For the text-containing cell, return its midpoint in (X, Y) coordinate format. 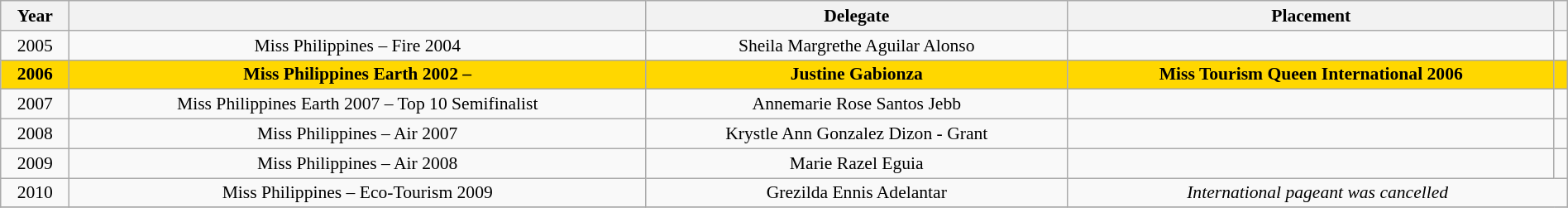
Miss Philippines Earth 2007 – Top 10 Semifinalist (357, 104)
Grezilda Ennis Adelantar (857, 193)
Miss Philippines – Eco-Tourism 2009 (357, 193)
2009 (35, 163)
Marie Razel Eguia (857, 163)
2007 (35, 104)
Placement (1311, 16)
Miss Philippines – Air 2008 (357, 163)
Miss Tourism Queen International 2006 (1311, 75)
Miss Philippines – Air 2007 (357, 134)
2005 (35, 46)
Sheila Margrethe Aguilar Alonso (857, 46)
Delegate (857, 16)
2008 (35, 134)
International pageant was cancelled (1317, 193)
Annemarie Rose Santos Jebb (857, 104)
2006 (35, 75)
Krystle Ann Gonzalez Dizon - Grant (857, 134)
Year (35, 16)
2010 (35, 193)
Miss Philippines – Fire 2004 (357, 46)
Justine Gabionza (857, 75)
Miss Philippines Earth 2002 – (357, 75)
